Provide the [x, y] coordinate of the cell's center where the given text is located.  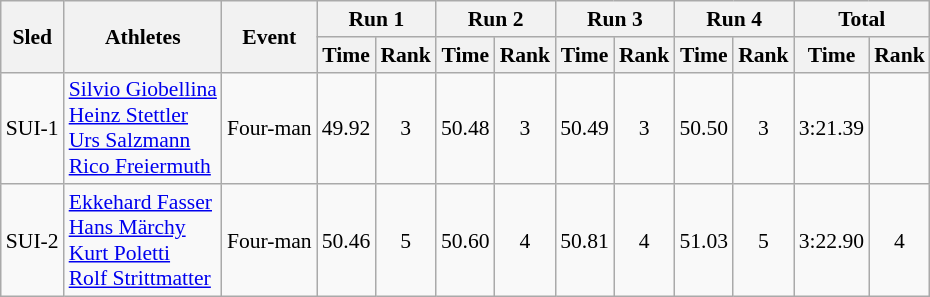
3:21.39 [832, 128]
Run 4 [734, 19]
50.60 [466, 241]
SUI-1 [32, 128]
50.49 [584, 128]
Run 3 [614, 19]
51.03 [704, 241]
Ekkehard FasserHans MärchyKurt PolettiRolf Strittmatter [143, 241]
Silvio GiobellinaHeinz StettlerUrs SalzmannRico Freiermuth [143, 128]
Athletes [143, 36]
50.81 [584, 241]
Event [270, 36]
SUI-2 [32, 241]
Run 1 [376, 19]
3:22.90 [832, 241]
Sled [32, 36]
49.92 [346, 128]
50.46 [346, 241]
50.48 [466, 128]
Run 2 [496, 19]
50.50 [704, 128]
Total [862, 19]
